Identify which cell holds the provided text, then report its (X, Y) central coordinate. 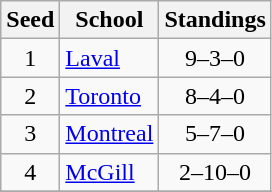
School (110, 20)
Laval (110, 58)
5–7–0 (215, 134)
8–4–0 (215, 96)
Toronto (110, 96)
1 (30, 58)
4 (30, 172)
Standings (215, 20)
2–10–0 (215, 172)
Montreal (110, 134)
McGill (110, 172)
2 (30, 96)
Seed (30, 20)
3 (30, 134)
9–3–0 (215, 58)
